Scan for the cell matching the given text and deliver its (x, y) coordinate at center. 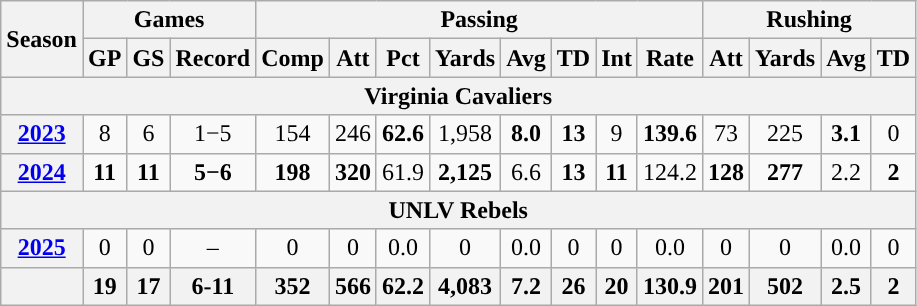
201 (726, 286)
277 (786, 172)
7.2 (526, 286)
GS (148, 58)
128 (726, 172)
GP (104, 58)
154 (293, 134)
352 (293, 286)
Season (42, 39)
1,958 (466, 134)
62.2 (402, 286)
1−5 (213, 134)
3.1 (846, 134)
2023 (42, 134)
9 (617, 134)
2,125 (466, 172)
2.5 (846, 286)
19 (104, 286)
130.9 (670, 286)
61.9 (402, 172)
Int (617, 58)
Record (213, 58)
Virginia Cavaliers (458, 96)
6-11 (213, 286)
2024 (42, 172)
Rate (670, 58)
Pct (402, 58)
6 (148, 134)
Games (168, 20)
UNLV Rebels (458, 210)
124.2 (670, 172)
566 (352, 286)
4,083 (466, 286)
17 (148, 286)
2025 (42, 248)
198 (293, 172)
139.6 (670, 134)
2.2 (846, 172)
20 (617, 286)
5−6 (213, 172)
320 (352, 172)
502 (786, 286)
26 (573, 286)
73 (726, 134)
– (213, 248)
62.6 (402, 134)
8.0 (526, 134)
6.6 (526, 172)
8 (104, 134)
Rushing (808, 20)
246 (352, 134)
Passing (480, 20)
Comp (293, 58)
225 (786, 134)
